Find where the given text appears and provide that cell's center as (X, Y) coordinate. 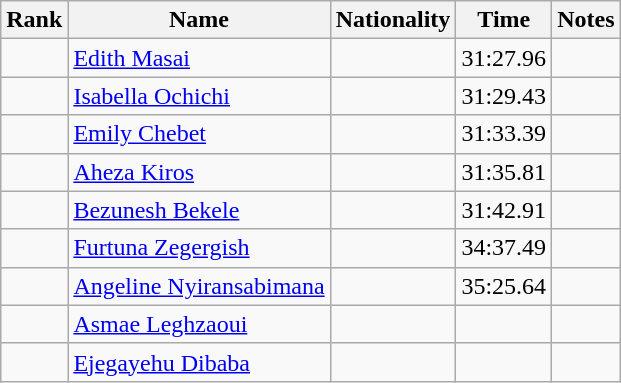
Aheza Kiros (199, 172)
31:42.91 (504, 210)
31:35.81 (504, 172)
Nationality (393, 20)
Asmae Leghzaoui (199, 324)
Isabella Ochichi (199, 96)
Bezunesh Bekele (199, 210)
34:37.49 (504, 248)
Notes (586, 20)
Edith Masai (199, 58)
31:33.39 (504, 134)
Time (504, 20)
Emily Chebet (199, 134)
Ejegayehu Dibaba (199, 362)
31:27.96 (504, 58)
Furtuna Zegergish (199, 248)
Rank (34, 20)
35:25.64 (504, 286)
31:29.43 (504, 96)
Name (199, 20)
Angeline Nyiransabimana (199, 286)
